Scan for the cell matching the given text and deliver its (X, Y) coordinate at center. 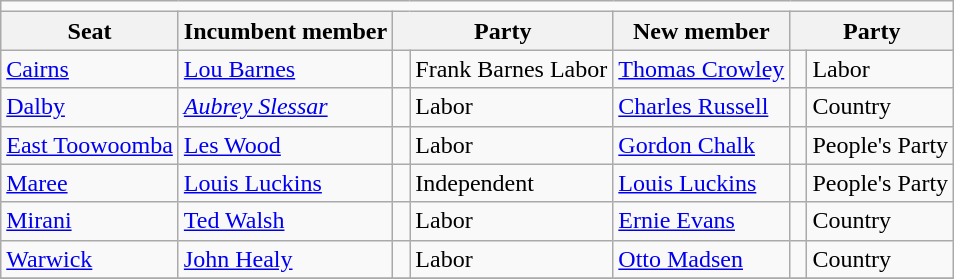
East Toowoomba (90, 145)
Seat (90, 31)
New member (702, 31)
Cairns (90, 69)
Warwick (90, 259)
Otto Madsen (702, 259)
Aubrey Slessar (285, 107)
Ernie Evans (702, 221)
Maree (90, 183)
Ted Walsh (285, 221)
Lou Barnes (285, 69)
Charles Russell (702, 107)
Gordon Chalk (702, 145)
Thomas Crowley (702, 69)
Independent (512, 183)
John Healy (285, 259)
Les Wood (285, 145)
Incumbent member (285, 31)
Dalby (90, 107)
Frank Barnes Labor (512, 69)
Mirani (90, 221)
